Scan for the cell matching the given text and deliver its (X, Y) coordinate at center. 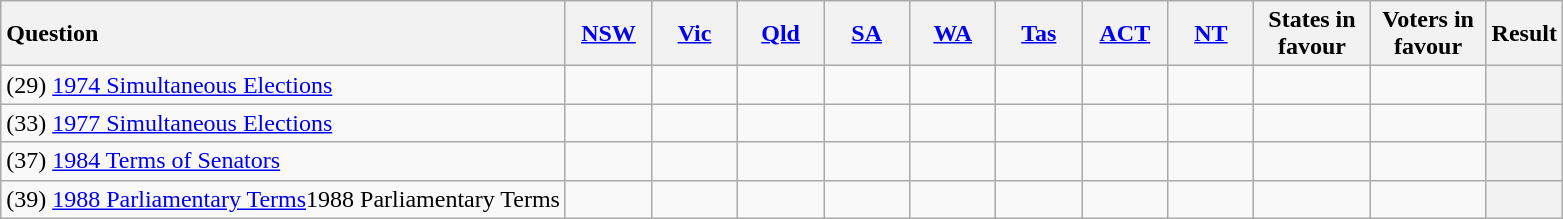
NSW (608, 34)
States in favour (1312, 34)
(29) 1974 Simultaneous Elections (284, 85)
Qld (781, 34)
(37) 1984 Terms of Senators (284, 161)
ACT (1125, 34)
Vic (695, 34)
NT (1211, 34)
Question (284, 34)
WA (953, 34)
Tas (1039, 34)
(39) 1988 Parliamentary Terms1988 Parliamentary Terms (284, 199)
(33) 1977 Simultaneous Elections (284, 123)
Result (1524, 34)
Voters in favour (1428, 34)
SA (867, 34)
